Output the [x, y] coordinate of the center of the cell containing the given text.  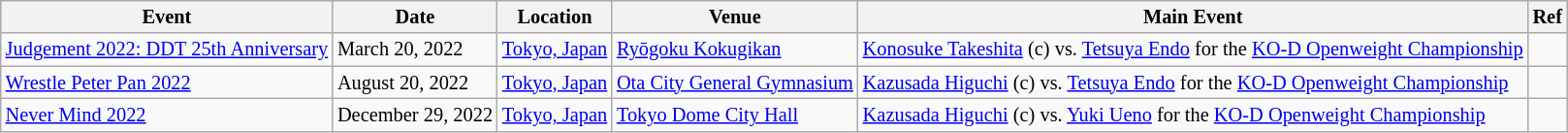
Ryōgoku Kokugikan [735, 50]
Kazusada Higuchi (c) vs. Tetsuya Endo for the KO-D Openweight Championship [1193, 83]
Never Mind 2022 [167, 115]
Tokyo Dome City Hall [735, 115]
Location [555, 17]
Main Event [1193, 17]
Date [415, 17]
Venue [735, 17]
Event [167, 17]
Kazusada Higuchi (c) vs. Yuki Ueno for the KO-D Openweight Championship [1193, 115]
August 20, 2022 [415, 83]
Judgement 2022: DDT 25th Anniversary [167, 50]
Ref [1548, 17]
December 29, 2022 [415, 115]
Konosuke Takeshita (c) vs. Tetsuya Endo for the KO-D Openweight Championship [1193, 50]
Ota City General Gymnasium [735, 83]
Wrestle Peter Pan 2022 [167, 83]
March 20, 2022 [415, 50]
